Search for the cell housing the specified text and yield its [X, Y] center coordinate. 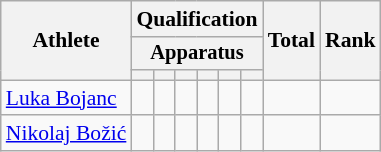
Qualification [196, 19]
Athlete [66, 40]
Rank [350, 40]
Luka Bojanc [66, 98]
Apparatus [196, 54]
Nikolaj Božić [66, 134]
Total [292, 40]
